Determine the (X, Y) coordinate at the center of the cell enclosing the given text.  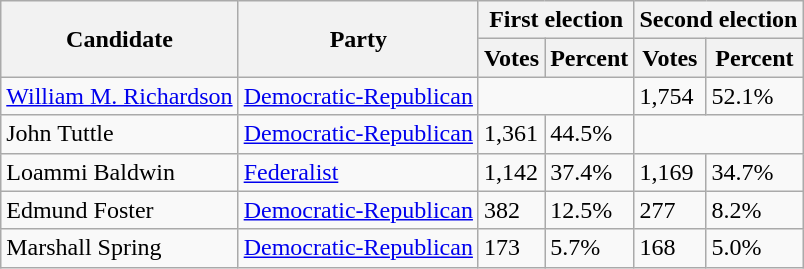
277 (670, 210)
44.5% (590, 134)
173 (511, 248)
First election (556, 20)
Candidate (120, 39)
5.7% (590, 248)
8.2% (754, 210)
1,142 (511, 172)
Marshall Spring (120, 248)
5.0% (754, 248)
John Tuttle (120, 134)
Edmund Foster (120, 210)
1,754 (670, 96)
37.4% (590, 172)
Loammi Baldwin (120, 172)
1,169 (670, 172)
34.7% (754, 172)
Second election (718, 20)
12.5% (590, 210)
168 (670, 248)
Party (358, 39)
Federalist (358, 172)
1,361 (511, 134)
William M. Richardson (120, 96)
382 (511, 210)
52.1% (754, 96)
